Locate the cell with the specified text and output its [X, Y] center coordinate. 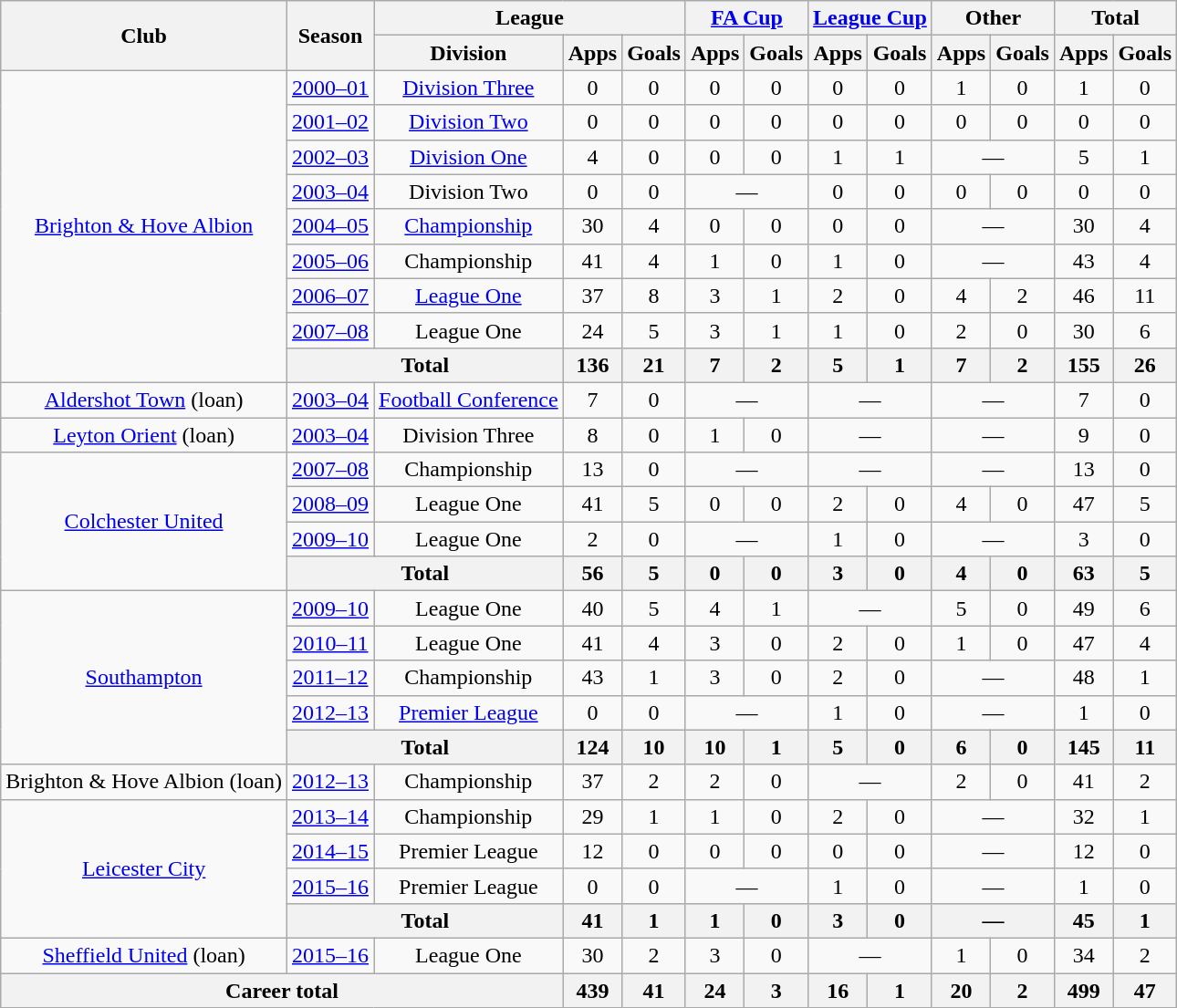
2002–03 [330, 157]
2004–05 [330, 226]
45 [1083, 920]
34 [1083, 955]
Sheffield United (loan) [144, 955]
Leyton Orient (loan) [144, 435]
Season [330, 36]
Other [993, 18]
Colchester United [144, 522]
2006–07 [330, 296]
56 [592, 574]
2011–12 [330, 678]
2005–06 [330, 261]
Aldershot Town (loan) [144, 400]
155 [1083, 365]
2010–11 [330, 643]
16 [838, 990]
439 [592, 990]
21 [654, 365]
63 [1083, 574]
2008–09 [330, 504]
Leicester City [144, 868]
20 [961, 990]
29 [592, 816]
136 [592, 365]
145 [1083, 747]
Football Conference [469, 400]
46 [1083, 296]
Brighton & Hove Albion [144, 226]
2013–14 [330, 816]
499 [1083, 990]
32 [1083, 816]
League Cup [870, 18]
2000–01 [330, 88]
9 [1083, 435]
49 [1083, 608]
FA Cup [746, 18]
2001–02 [330, 122]
Division [469, 53]
26 [1145, 365]
40 [592, 608]
124 [592, 747]
48 [1083, 678]
Brighton & Hove Albion (loan) [144, 782]
2014–15 [330, 851]
League [530, 18]
Career total [282, 990]
Division One [469, 157]
Southampton [144, 678]
Club [144, 36]
